Provide the [X, Y] coordinate of the cell's center where the given text is located.  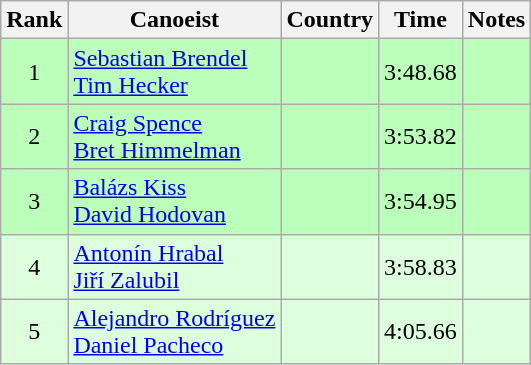
3:48.68 [421, 72]
3:53.82 [421, 136]
3 [34, 202]
3:58.83 [421, 266]
Notes [496, 20]
2 [34, 136]
Canoeist [174, 20]
Time [421, 20]
Craig SpenceBret Himmelman [174, 136]
Country [330, 20]
1 [34, 72]
Sebastian BrendelTim Hecker [174, 72]
5 [34, 332]
4 [34, 266]
Alejandro RodríguezDaniel Pacheco [174, 332]
Balázs KissDavid Hodovan [174, 202]
Antonín HrabalJiří Zalubil [174, 266]
3:54.95 [421, 202]
4:05.66 [421, 332]
Rank [34, 20]
